Provide the [x, y] coordinate of the cell's center where the given text is located.  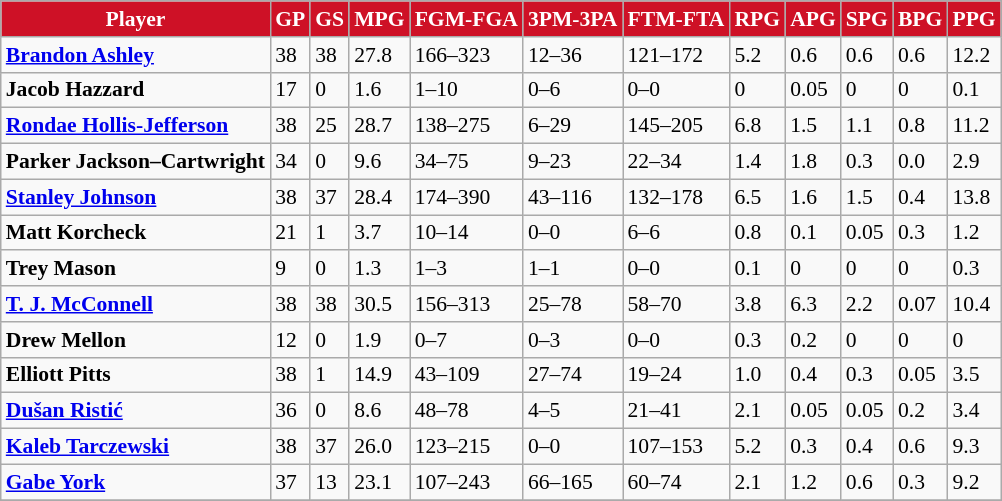
Jacob Hazzard [136, 90]
FGM-FGA [466, 19]
27.8 [379, 55]
1.8 [813, 162]
28.4 [379, 197]
14.9 [379, 375]
FTM-FTA [676, 19]
1–1 [573, 269]
Player [136, 19]
34 [290, 162]
Matt Korcheck [136, 233]
0.0 [920, 162]
48–78 [466, 411]
121–172 [676, 55]
MPG [379, 19]
12 [290, 340]
9.2 [974, 482]
Elliott Pitts [136, 375]
174–390 [466, 197]
Drew Mellon [136, 340]
APG [813, 19]
30.5 [379, 304]
10.4 [974, 304]
T. J. McConnell [136, 304]
123–215 [466, 447]
1.9 [379, 340]
13 [330, 482]
11.2 [974, 126]
Kaleb Tarczewski [136, 447]
0–3 [573, 340]
GP [290, 19]
1.3 [379, 269]
25–78 [573, 304]
1–3 [466, 269]
1.0 [757, 375]
12.2 [974, 55]
9 [290, 269]
3.5 [974, 375]
6.8 [757, 126]
17 [290, 90]
Gabe York [136, 482]
2.2 [867, 304]
156–313 [466, 304]
Trey Mason [136, 269]
58–70 [676, 304]
Dušan Ristić [136, 411]
26.0 [379, 447]
Stanley Johnson [136, 197]
138–275 [466, 126]
25 [330, 126]
23.1 [379, 482]
22–34 [676, 162]
Brandon Ashley [136, 55]
27–74 [573, 375]
6–29 [573, 126]
SPG [867, 19]
4–5 [573, 411]
3.7 [379, 233]
166–323 [466, 55]
3.4 [974, 411]
21 [290, 233]
RPG [757, 19]
9–23 [573, 162]
3.8 [757, 304]
34–75 [466, 162]
36 [290, 411]
19–24 [676, 375]
9.6 [379, 162]
28.7 [379, 126]
0–7 [466, 340]
8.6 [379, 411]
6–6 [676, 233]
PPG [974, 19]
GS [330, 19]
1.4 [757, 162]
0.07 [920, 304]
21–41 [676, 411]
132–178 [676, 197]
6.5 [757, 197]
60–74 [676, 482]
6.3 [813, 304]
107–243 [466, 482]
1–10 [466, 90]
Parker Jackson–Cartwright [136, 162]
3PM-3PA [573, 19]
2.9 [974, 162]
145–205 [676, 126]
66–165 [573, 482]
10–14 [466, 233]
13.8 [974, 197]
0–6 [573, 90]
9.3 [974, 447]
12–36 [573, 55]
43–109 [466, 375]
43–116 [573, 197]
BPG [920, 19]
Rondae Hollis-Jefferson [136, 126]
1.1 [867, 126]
107–153 [676, 447]
